Return (X, Y) of the center of cell containing provided text 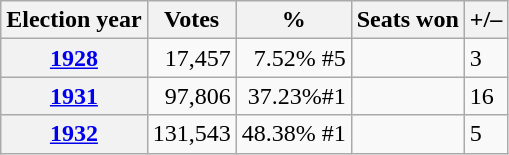
97,806 (192, 96)
16 (486, 96)
17,457 (192, 58)
% (294, 20)
Election year (74, 20)
1932 (74, 134)
Votes (192, 20)
Seats won (408, 20)
5 (486, 134)
7.52% #5 (294, 58)
+/– (486, 20)
131,543 (192, 134)
3 (486, 58)
1928 (74, 58)
1931 (74, 96)
37.23%#1 (294, 96)
48.38% #1 (294, 134)
